Extract the (X, Y) coordinate from the center of the cell holding the provided text.  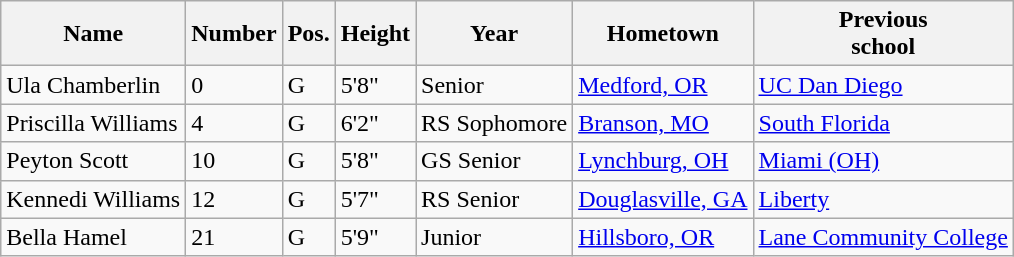
Junior (494, 237)
Douglasville, GA (663, 199)
UC Dan Diego (883, 85)
Miami (OH) (883, 161)
Hillsboro, OR (663, 237)
Senior (494, 85)
RS Sophomore (494, 123)
Number (234, 34)
6'2" (375, 123)
Lane Community College (883, 237)
Height (375, 34)
Kennedi Williams (94, 199)
5'7" (375, 199)
Branson, MO (663, 123)
Pos. (308, 34)
12 (234, 199)
10 (234, 161)
Hometown (663, 34)
Lynchburg, OH (663, 161)
RS Senior (494, 199)
4 (234, 123)
South Florida (883, 123)
Bella Hamel (94, 237)
Priscilla Williams (94, 123)
0 (234, 85)
Medford, OR (663, 85)
Liberty (883, 199)
Year (494, 34)
Peyton Scott (94, 161)
Name (94, 34)
Previousschool (883, 34)
Ula Chamberlin (94, 85)
5'9" (375, 237)
21 (234, 237)
GS Senior (494, 161)
